From the cell containing the given text, extract its center point as [x, y] coordinate. 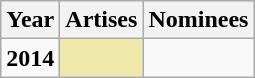
Nominees [198, 20]
Year [30, 20]
2014 [30, 58]
Artises [102, 20]
